Search for the cell housing the specified text and yield its [X, Y] center coordinate. 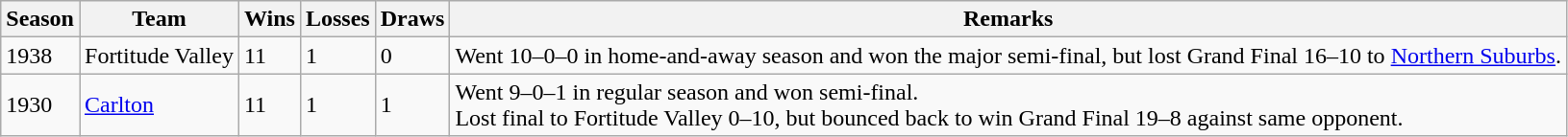
1930 [40, 105]
0 [412, 56]
1938 [40, 56]
Remarks [1008, 19]
Carlton [159, 105]
Team [159, 19]
Went 9–0–1 in regular season and won semi-final.Lost final to Fortitude Valley 0–10, but bounced back to win Grand Final 19–8 against same opponent. [1008, 105]
Fortitude Valley [159, 56]
Draws [412, 19]
Went 10–0–0 in home-and-away season and won the major semi-final, but lost Grand Final 16–10 to Northern Suburbs. [1008, 56]
Losses [337, 19]
Season [40, 19]
Wins [269, 19]
